For the text-containing cell, return its midpoint in [x, y] coordinate format. 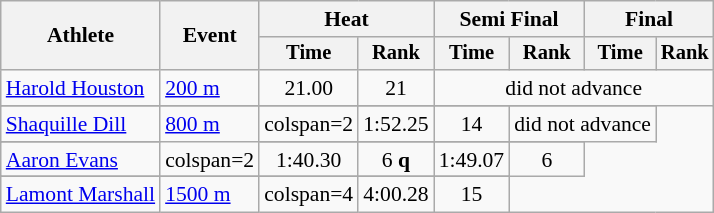
Harold Houston [80, 88]
6 q [396, 160]
colspan=4 [308, 195]
Aaron Evans [80, 160]
Athlete [80, 36]
Semi Final [510, 19]
15 [472, 195]
4:00.28 [396, 195]
Heat [346, 19]
1:52.25 [396, 124]
1500 m [210, 195]
800 m [210, 124]
Lamont Marshall [80, 195]
Event [210, 36]
200 m [210, 88]
Shaquille Dill [80, 124]
Final [648, 19]
1:40.30 [308, 160]
14 [472, 124]
1:49.07 [472, 160]
21 [396, 88]
21.00 [308, 88]
6 [546, 160]
